Determine the [X, Y] coordinate at the center of the cell enclosing the given text.  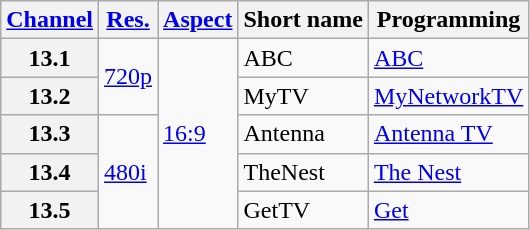
Short name [303, 20]
TheNest [303, 172]
Res. [128, 20]
GetTV [303, 210]
MyNetworkTV [448, 96]
720p [128, 77]
MyTV [303, 96]
Aspect [198, 20]
Get [448, 210]
Channel [50, 20]
Programming [448, 20]
13.1 [50, 58]
13.2 [50, 96]
480i [128, 172]
The Nest [448, 172]
Antenna TV [448, 134]
Antenna [303, 134]
13.5 [50, 210]
13.4 [50, 172]
16:9 [198, 134]
13.3 [50, 134]
